For the text-containing cell, return its midpoint in (X, Y) coordinate format. 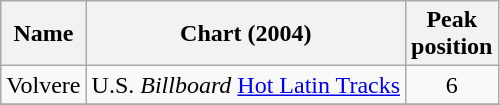
6 (452, 85)
Name (44, 34)
Volvere (44, 85)
U.S. Billboard Hot Latin Tracks (246, 85)
Peakposition (452, 34)
Chart (2004) (246, 34)
